Find where the given text appears and provide that cell's center as [x, y] coordinate. 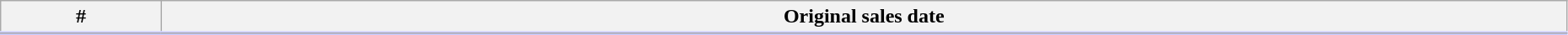
Original sales date [864, 17]
# [81, 17]
